Identify which cell holds the provided text, then report its (x, y) central coordinate. 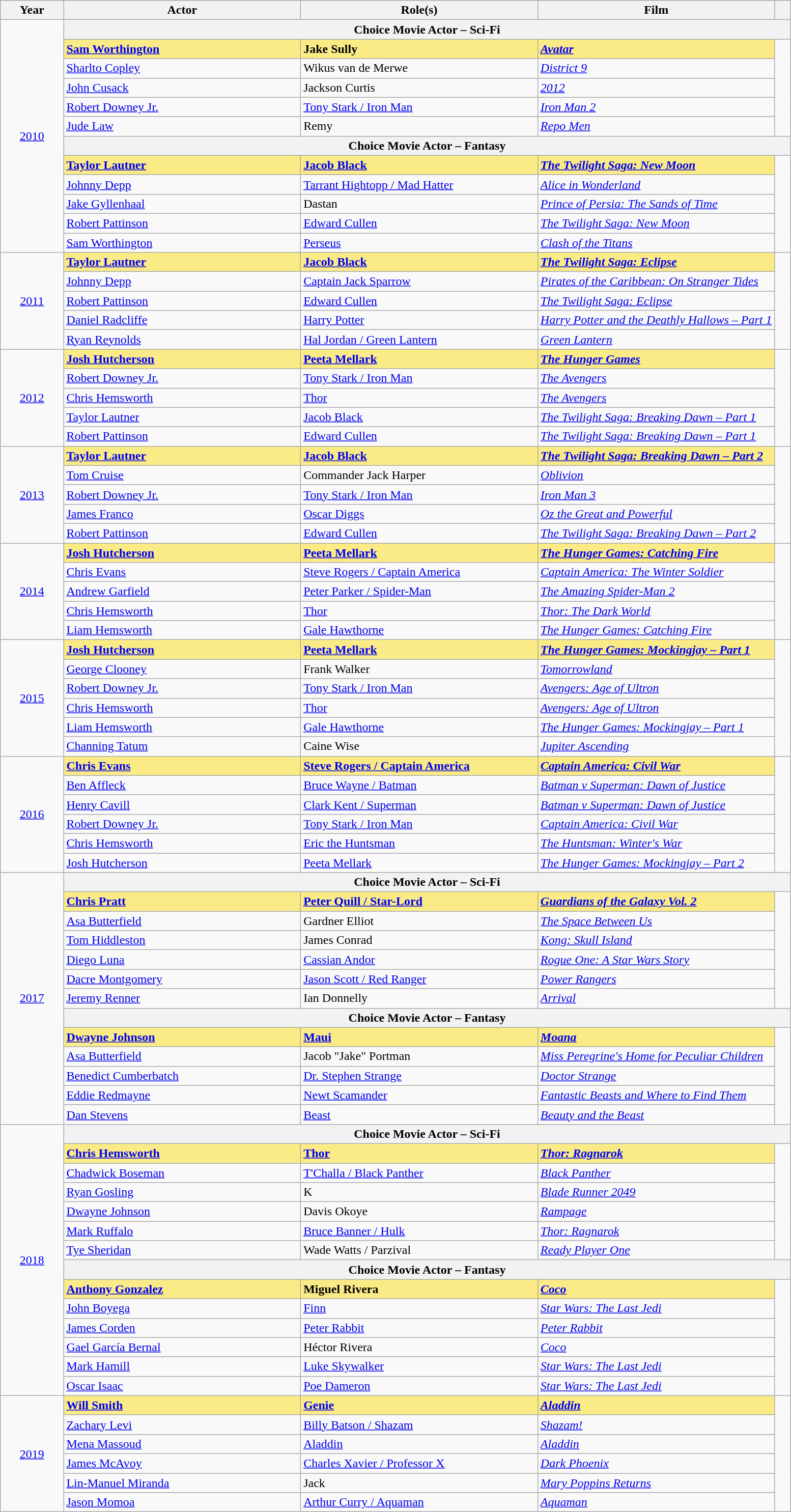
Dacre Montgomery (182, 979)
Pirates of the Caribbean: On Stranger Tides (656, 282)
The Space Between Us (656, 921)
Fantastic Beasts and Where to Find Them (656, 1095)
Role(s) (419, 10)
Lin-Manuel Miranda (182, 1483)
Tom Hiddleston (182, 940)
Gardner Elliot (419, 921)
Henry Cavill (182, 804)
Charles Xavier / Professor X (419, 1463)
Billy Batson / Shazam (419, 1424)
Chadwick Boseman (182, 1172)
Dan Stevens (182, 1114)
Alice in Wonderland (656, 184)
Jake Gyllenhaal (182, 204)
Repo Men (656, 126)
Finn (419, 1308)
Black Panther (656, 1172)
Oz the Great and Powerful (656, 514)
Harry Potter and the Deathly Hallows – Part 1 (656, 320)
Luke Skywalker (419, 1366)
Gael García Bernal (182, 1347)
Dastan (419, 204)
Sharlto Copley (182, 68)
Green Lantern (656, 340)
Poe Dameron (419, 1386)
Maui (419, 1037)
Kong: Skull Island (656, 940)
James Franco (182, 514)
Iron Man 2 (656, 107)
Genie (419, 1405)
Commander Jack Harper (419, 475)
George Clooney (182, 669)
Harry Potter (419, 320)
Bruce Banner / Hulk (419, 1231)
Will Smith (182, 1405)
Bruce Wayne / Batman (419, 785)
Clash of the Titans (656, 243)
Captain America: The Winter Soldier (656, 572)
Rampage (656, 1212)
Miguel Rivera (419, 1289)
Actor (182, 10)
Jake Sully (419, 49)
The Huntsman: Winter's War (656, 843)
Newt Scamander (419, 1095)
Tom Cruise (182, 475)
2016 (32, 814)
Perseus (419, 243)
Oscar Isaac (182, 1386)
The Hunger Games: Mockingjay – Part 2 (656, 863)
Iron Man 3 (656, 494)
Frank Walker (419, 669)
Miss Peregrine's Home for Peculiar Children (656, 1056)
Tye Sheridan (182, 1250)
Wade Watts / Parzival (419, 1250)
Anthony Gonzalez (182, 1289)
Ian Donnelly (419, 998)
Jackson Curtis (419, 88)
Remy (419, 126)
Dr. Stephen Strange (419, 1076)
Davis Okoye (419, 1212)
Jeremy Renner (182, 998)
Dark Phoenix (656, 1463)
Jason Momoa (182, 1502)
Ready Player One (656, 1250)
Power Rangers (656, 979)
James McAvoy (182, 1463)
Jason Scott / Red Ranger (419, 979)
Jack (419, 1483)
James Conrad (419, 940)
Arrival (656, 998)
District 9 (656, 68)
Andrew Garfield (182, 592)
Hal Jordan / Green Lantern (419, 340)
Avatar (656, 49)
Arthur Curry / Aquaman (419, 1502)
Daniel Radcliffe (182, 320)
Film (656, 10)
Beast (419, 1114)
Ryan Gosling (182, 1192)
Aquaman (656, 1502)
2015 (32, 698)
2018 (32, 1259)
Oblivion (656, 475)
Beauty and the Beast (656, 1114)
Jacob "Jake" Portman (419, 1056)
2014 (32, 591)
2010 (32, 136)
Doctor Strange (656, 1076)
Channing Tatum (182, 746)
Eddie Redmayne (182, 1095)
Blade Runner 2049 (656, 1192)
K (419, 1192)
Ben Affleck (182, 785)
The Hunger Games (656, 359)
Captain Jack Sparrow (419, 282)
Cassian Andor (419, 960)
Mark Ruffalo (182, 1231)
Mark Hamill (182, 1366)
Héctor Rivera (419, 1347)
Shazam! (656, 1424)
Rogue One: A Star Wars Story (656, 960)
John Boyega (182, 1308)
Oscar Diggs (419, 514)
T'Challa / Black Panther (419, 1172)
Thor: The Dark World (656, 611)
2017 (32, 999)
Year (32, 10)
John Cusack (182, 88)
2013 (32, 494)
Tarrant Hightopp / Mad Hatter (419, 184)
Guardians of the Galaxy Vol. 2 (656, 902)
Mena Massoud (182, 1444)
Wikus van de Merwe (419, 68)
Peter Parker / Spider-Man (419, 592)
2011 (32, 301)
Mary Poppins Returns (656, 1483)
The Amazing Spider-Man 2 (656, 592)
Clark Kent / Superman (419, 804)
Diego Luna (182, 960)
Prince of Persia: The Sands of Time (656, 204)
2019 (32, 1453)
Tomorrowland (656, 669)
Moana (656, 1037)
Caine Wise (419, 746)
Ryan Reynolds (182, 340)
Benedict Cumberbatch (182, 1076)
Jupiter Ascending (656, 746)
James Corden (182, 1328)
Peter Quill / Star-Lord (419, 902)
Eric the Huntsman (419, 843)
Zachary Levi (182, 1424)
Jude Law (182, 126)
Chris Pratt (182, 902)
